Provide the (X, Y) coordinate of the cell's center where the given text is located.  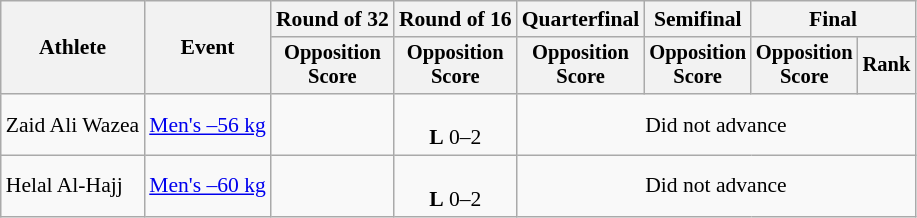
Men's –56 kg (208, 124)
Round of 32 (332, 19)
Quarterfinal (581, 19)
Round of 16 (456, 19)
Semifinal (698, 19)
Rank (887, 66)
Final (833, 19)
Men's –60 kg (208, 186)
Athlete (72, 48)
Zaid Ali Wazea (72, 124)
Event (208, 48)
Helal Al-Hajj (72, 186)
